Search for the cell housing the specified text and yield its [x, y] center coordinate. 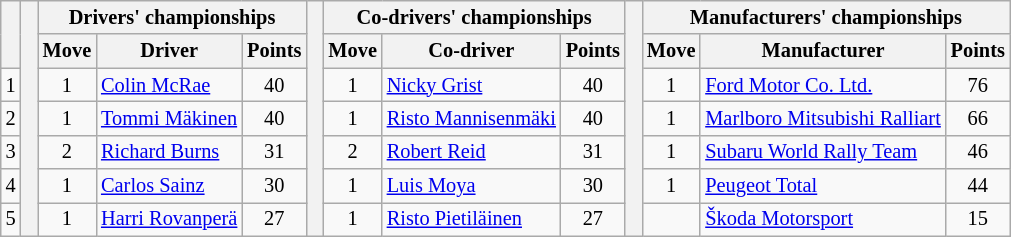
Drivers' championships [172, 17]
Risto Mannisenmäki [472, 118]
15 [978, 219]
Ford Motor Co. Ltd. [822, 85]
Marlboro Mitsubishi Ralliart [822, 118]
3 [11, 152]
66 [978, 118]
Škoda Motorsport [822, 219]
Colin McRae [169, 85]
Robert Reid [472, 152]
44 [978, 186]
Co-drivers' championships [474, 17]
Subaru World Rally Team [822, 152]
Driver [169, 51]
Manufacturers' championships [826, 17]
76 [978, 85]
Nicky Grist [472, 85]
Harri Rovanperä [169, 219]
Richard Burns [169, 152]
Manufacturer [822, 51]
Co-driver [472, 51]
Risto Pietiläinen [472, 219]
Peugeot Total [822, 186]
Carlos Sainz [169, 186]
Luis Moya [472, 186]
46 [978, 152]
4 [11, 186]
5 [11, 219]
Tommi Mäkinen [169, 118]
